Return [x, y] of the center of cell containing provided text 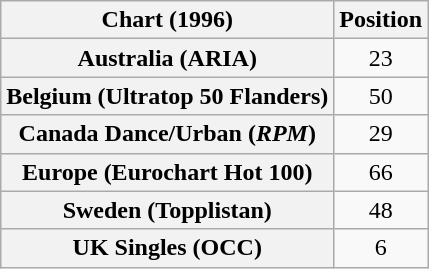
66 [381, 172]
Chart (1996) [168, 20]
23 [381, 58]
48 [381, 210]
Canada Dance/Urban (RPM) [168, 134]
Sweden (Topplistan) [168, 210]
29 [381, 134]
Europe (Eurochart Hot 100) [168, 172]
Australia (ARIA) [168, 58]
Belgium (Ultratop 50 Flanders) [168, 96]
50 [381, 96]
Position [381, 20]
UK Singles (OCC) [168, 248]
6 [381, 248]
